Return the (X, Y) coordinate for the center point of the cell that contains the specified text.  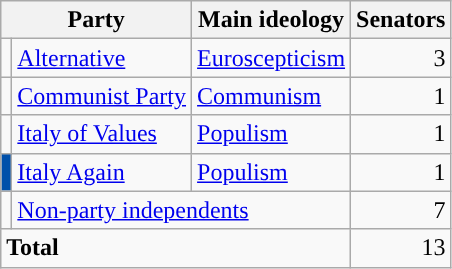
Party (96, 20)
7 (401, 210)
Italy Again (102, 172)
Main ideology (272, 20)
13 (401, 248)
Euroscepticism (272, 58)
Italy of Values (102, 134)
Alternative (102, 58)
Communist Party (102, 96)
3 (401, 58)
Non-party independents (182, 210)
Total (176, 248)
Communism (272, 96)
Senators (401, 20)
